Return [x, y] of the center of cell containing provided text 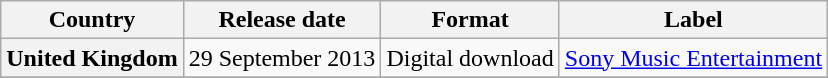
Country [92, 20]
Release date [282, 20]
Digital download [470, 58]
United Kingdom [92, 58]
Format [470, 20]
Label [693, 20]
Sony Music Entertainment [693, 58]
29 September 2013 [282, 58]
